Find where the given text appears and provide that cell's center as [X, Y] coordinate. 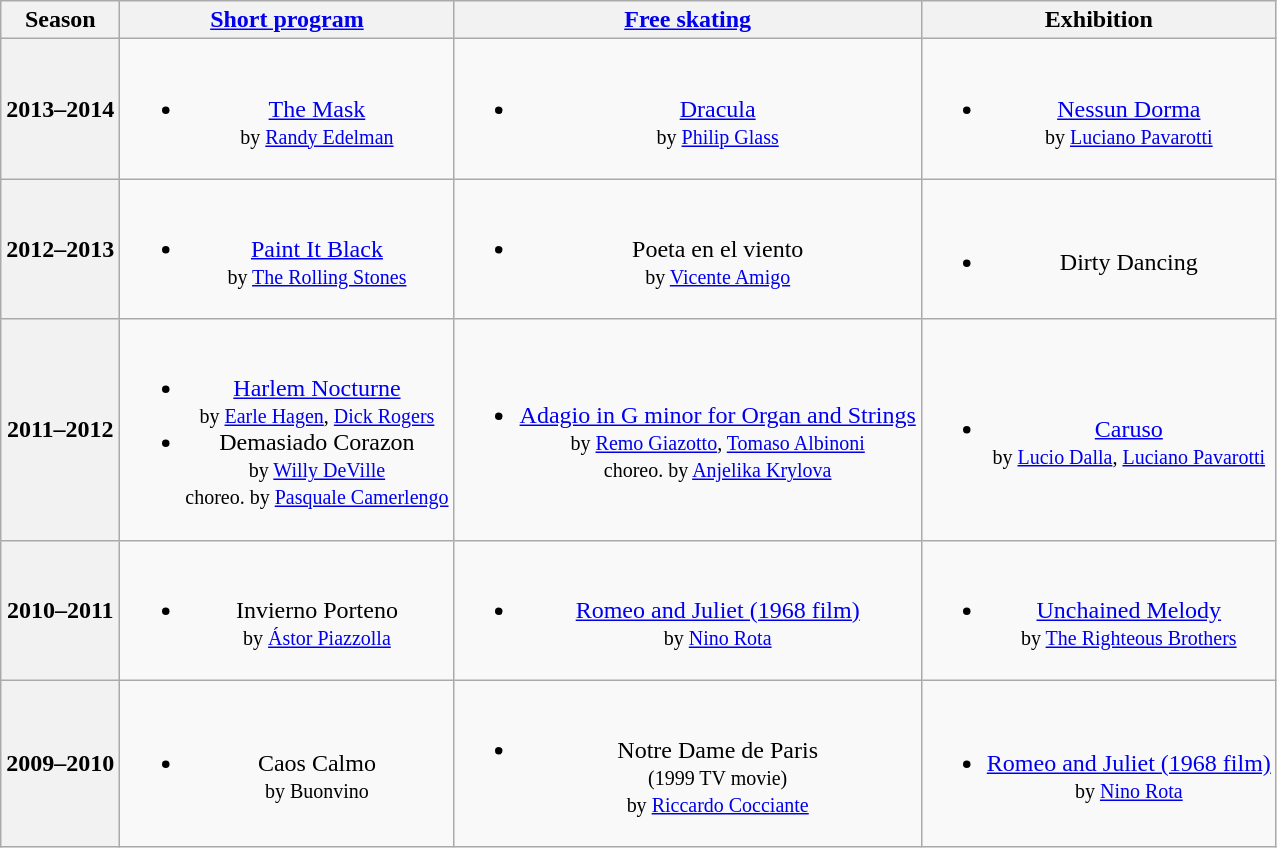
Invierno Porteno by Ástor Piazzolla [287, 610]
Free skating [688, 20]
2010–2011 [60, 610]
Nessun Dorma by Luciano Pavarotti [1098, 109]
2012–2013 [60, 249]
Exhibition [1098, 20]
Dracula by Philip Glass [688, 109]
Caruso by Lucio Dalla, Luciano Pavarotti [1098, 430]
Paint It Black by The Rolling Stones [287, 249]
Poeta en el viento by Vicente Amigo [688, 249]
2011–2012 [60, 430]
Short program [287, 20]
Adagio in G minor for Organ and Strings by Remo Giazotto, Tomaso Albinoni choreo. by Anjelika Krylova [688, 430]
2009–2010 [60, 764]
Caos Calmo by Buonvino [287, 764]
Notre Dame de Paris (1999 TV movie) by Riccardo Cocciante [688, 764]
The Mask by Randy Edelman [287, 109]
Dirty Dancing [1098, 249]
Season [60, 20]
Unchained Melody by The Righteous Brothers [1098, 610]
2013–2014 [60, 109]
Harlem Nocturne by Earle Hagen, Dick Rogers Demasiado Corazon by Willy DeVille choreo. by Pasquale Camerlengo [287, 430]
